From the cell containing the given text, extract its center point as (x, y) coordinate. 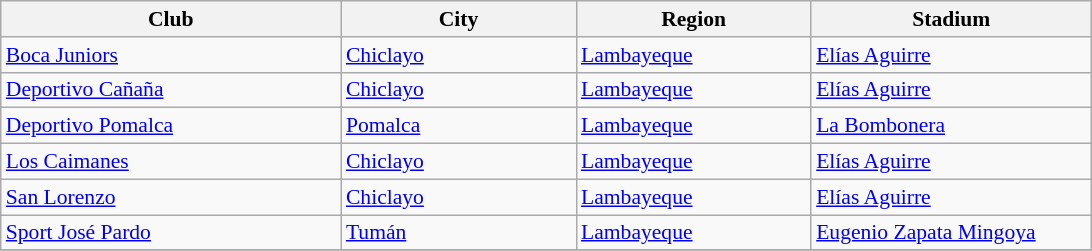
Tumán (458, 233)
Stadium (951, 19)
Los Caimanes (171, 162)
Club (171, 19)
San Lorenzo (171, 197)
Pomalca (458, 126)
Deportivo Pomalca (171, 126)
Eugenio Zapata Mingoya (951, 233)
Boca Juniors (171, 55)
City (458, 19)
Deportivo Cañaña (171, 90)
Sport José Pardo (171, 233)
Region (694, 19)
La Bombonera (951, 126)
